Determine the [x, y] coordinate at the center of the cell enclosing the given text.  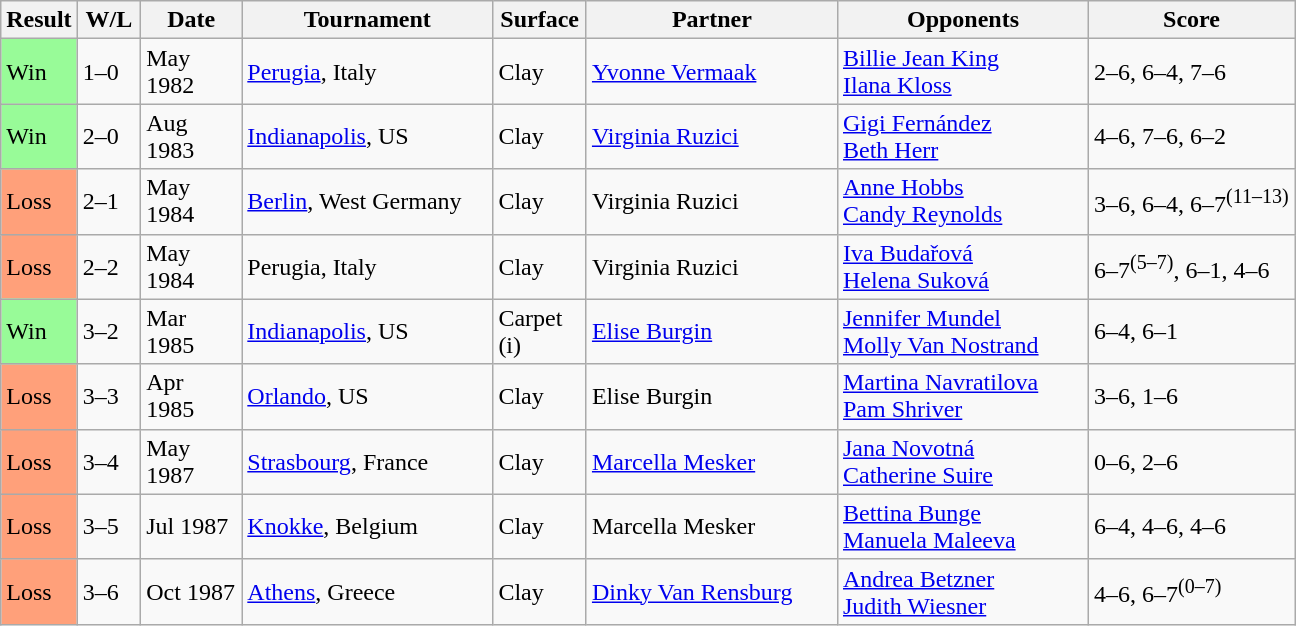
Carpet (i) [540, 332]
Berlin, West Germany [368, 202]
W/L [109, 20]
Jul 1987 [192, 526]
Bettina Bunge Manuela Maleeva [962, 526]
Surface [540, 20]
Score [1192, 20]
2–0 [109, 136]
Athens, Greece [368, 592]
Mar 1985 [192, 332]
Knokke, Belgium [368, 526]
Martina Navratilova Pam Shriver [962, 396]
Tournament [368, 20]
Result [39, 20]
May 1982 [192, 72]
2–1 [109, 202]
0–6, 2–6 [1192, 462]
May 1987 [192, 462]
Yvonne Vermaak [712, 72]
Jennifer Mundel Molly Van Nostrand [962, 332]
4–6, 7–6, 6–2 [1192, 136]
Apr 1985 [192, 396]
Partner [712, 20]
6–4, 6–1 [1192, 332]
3–2 [109, 332]
Oct 1987 [192, 592]
Orlando, US [368, 396]
Aug 1983 [192, 136]
Dinky Van Rensburg [712, 592]
Iva Budařová Helena Suková [962, 266]
1–0 [109, 72]
3–6, 6–4, 6–7(11–13) [1192, 202]
6–4, 4–6, 4–6 [1192, 526]
Gigi Fernández Beth Herr [962, 136]
3–6 [109, 592]
Jana Novotná Catherine Suire [962, 462]
Anne Hobbs Candy Reynolds [962, 202]
Billie Jean King Ilana Kloss [962, 72]
Andrea Betzner Judith Wiesner [962, 592]
3–3 [109, 396]
3–6, 1–6 [1192, 396]
Opponents [962, 20]
Date [192, 20]
2–6, 6–4, 7–6 [1192, 72]
6–7(5–7), 6–1, 4–6 [1192, 266]
Strasbourg, France [368, 462]
3–4 [109, 462]
3–5 [109, 526]
4–6, 6–7(0–7) [1192, 592]
2–2 [109, 266]
